Search for the cell housing the specified text and yield its (x, y) center coordinate. 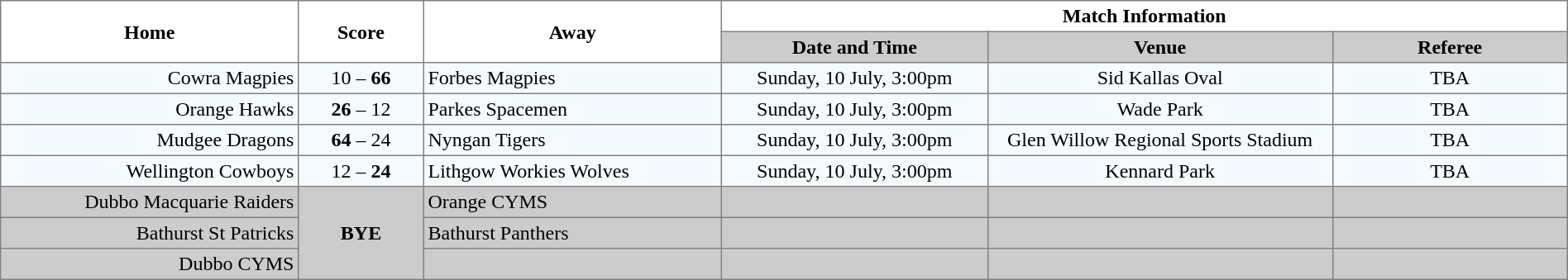
Parkes Spacemen (572, 109)
Home (150, 31)
Wade Park (1159, 109)
Bathurst St Patricks (150, 233)
Score (361, 31)
Kennard Park (1159, 171)
Nyngan Tigers (572, 140)
Venue (1159, 47)
BYE (361, 233)
12 – 24 (361, 171)
Cowra Magpies (150, 78)
Date and Time (854, 47)
Away (572, 31)
Bathurst Panthers (572, 233)
Lithgow Workies Wolves (572, 171)
Dubbo Macquarie Raiders (150, 202)
10 – 66 (361, 78)
Wellington Cowboys (150, 171)
Glen Willow Regional Sports Stadium (1159, 140)
Orange Hawks (150, 109)
Forbes Magpies (572, 78)
Mudgee Dragons (150, 140)
26 – 12 (361, 109)
Dubbo CYMS (150, 264)
Sid Kallas Oval (1159, 78)
Match Information (1145, 17)
Referee (1450, 47)
64 – 24 (361, 140)
Orange CYMS (572, 202)
